Find where the given text appears and provide that cell's center as [X, Y] coordinate. 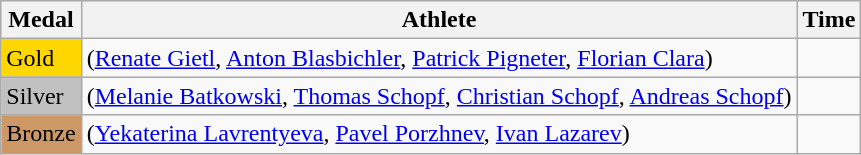
Athlete [439, 20]
Time [829, 20]
Bronze [41, 134]
Silver [41, 96]
(Melanie Batkowski, Thomas Schopf, Christian Schopf, Andreas Schopf) [439, 96]
(Renate Gietl, Anton Blasbichler, Patrick Pigneter, Florian Clara) [439, 58]
Medal [41, 20]
(Yekaterina Lavrentyeva, Pavel Porzhnev, Ivan Lazarev) [439, 134]
Gold [41, 58]
